Scan for the cell matching the given text and deliver its (x, y) coordinate at center. 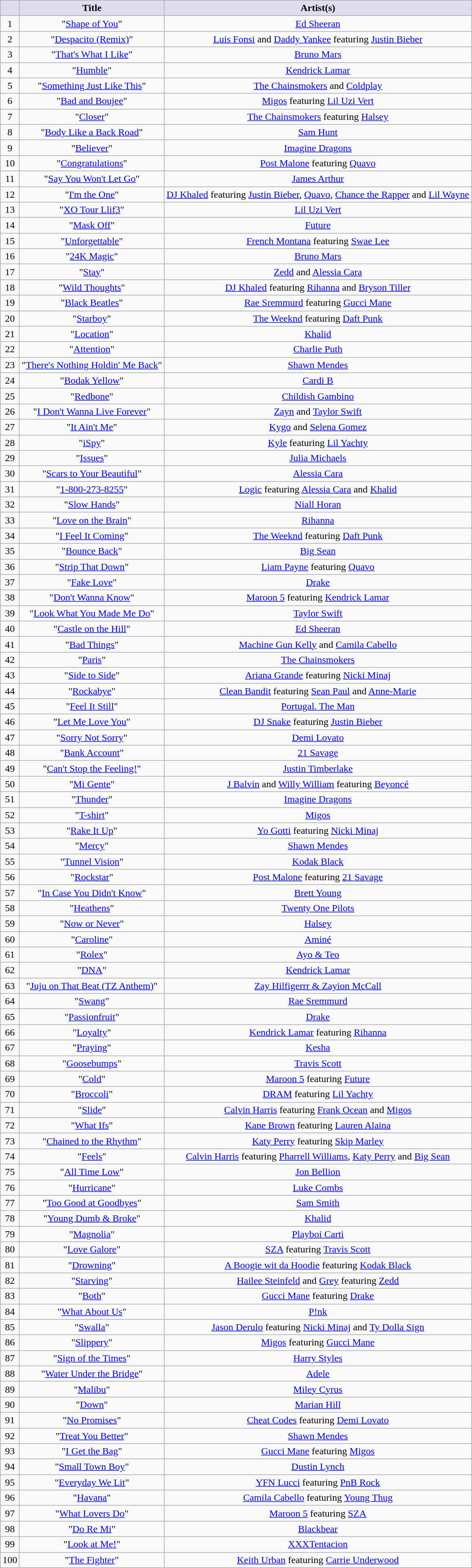
Lil Uzi Vert (318, 210)
"Slide" (92, 1110)
"Scars to Your Beautiful" (92, 474)
"Bad Things" (92, 644)
XXXTentacion (318, 1544)
Zedd and Alessia Cara (318, 272)
71 (10, 1110)
Harry Styles (318, 1358)
"Both" (92, 1296)
Calvin Harris featuring Frank Ocean and Migos (318, 1110)
"24K Magic" (92, 256)
"Bank Account" (92, 753)
"Castle on the Hill" (92, 629)
Migos featuring Gucci Mane (318, 1343)
23 (10, 365)
99 (10, 1544)
French Montana featuring Swae Lee (318, 241)
"Shape of You" (92, 24)
4 (10, 70)
26 (10, 411)
97 (10, 1513)
"Heathens" (92, 908)
65 (10, 1017)
Title (92, 8)
Maroon 5 featuring Future (318, 1079)
Ariana Grande featuring Nicki Minaj (318, 675)
43 (10, 675)
James Arthur (318, 179)
The Chainsmokers featuring Halsey (318, 117)
"Down" (92, 1405)
Travis Scott (318, 1063)
Twenty One Pilots (318, 908)
Big Sean (318, 551)
"Bad and Boujee" (92, 101)
"Swalla" (92, 1327)
"Attention" (92, 349)
20 (10, 318)
DJ Khaled featuring Justin Bieber, Quavo, Chance the Rapper and Lil Wayne (318, 194)
"Bounce Back" (92, 551)
41 (10, 644)
"Magnolia" (92, 1234)
46 (10, 722)
Dustin Lynch (318, 1467)
88 (10, 1374)
61 (10, 955)
83 (10, 1296)
"Issues" (92, 458)
Gucci Mane featuring Migos (318, 1451)
"Loyalty" (92, 1032)
59 (10, 923)
"Do Re Mi" (92, 1529)
78 (10, 1219)
21 (10, 334)
63 (10, 986)
95 (10, 1482)
Yo Gotti featuring Nicki Minaj (318, 830)
79 (10, 1234)
"Let Me Love You" (92, 722)
39 (10, 613)
"Closer" (92, 117)
Cheat Codes featuring Demi Lovato (318, 1420)
"Treat You Better" (92, 1435)
"Feels" (92, 1156)
34 (10, 536)
19 (10, 303)
12 (10, 194)
10 (10, 163)
Marian Hill (318, 1405)
74 (10, 1156)
13 (10, 210)
Sam Hunt (318, 132)
Zay Hilfigerrr & Zayion McCall (318, 986)
"Feel It Still" (92, 707)
93 (10, 1451)
"Malibu" (92, 1389)
"Wild Thoughts" (92, 287)
37 (10, 582)
7 (10, 117)
29 (10, 458)
"Don't Wanna Know" (92, 598)
76 (10, 1188)
"Passionfruit" (92, 1017)
77 (10, 1203)
68 (10, 1063)
"Unforgettable" (92, 241)
Camila Cabello featuring Young Thug (318, 1498)
"Starving" (92, 1281)
"What About Us" (92, 1312)
Clean Bandit featuring Sean Paul and Anne-Marie (318, 691)
87 (10, 1358)
"T-shirt" (92, 815)
Kendrick Lamar featuring Rihanna (318, 1032)
11 (10, 179)
Keith Urban featuring Carrie Underwood (318, 1560)
DJ Khaled featuring Rihanna and Bryson Tiller (318, 287)
Post Malone featuring Quavo (318, 163)
84 (10, 1312)
Blackbear (318, 1529)
J Balvin and Willy William featuring Beyoncé (318, 784)
94 (10, 1467)
Maroon 5 featuring Kendrick Lamar (318, 598)
53 (10, 830)
17 (10, 272)
"Look at Me!" (92, 1544)
"In Case You Didn't Know" (92, 892)
Miley Cyrus (318, 1389)
48 (10, 753)
Logic featuring Alessia Cara and Khalid (318, 489)
62 (10, 970)
"There's Nothing Holdin' Me Back" (92, 365)
"Mercy" (92, 846)
Artist(s) (318, 8)
Post Malone featuring 21 Savage (318, 877)
18 (10, 287)
49 (10, 769)
50 (10, 784)
73 (10, 1141)
25 (10, 396)
"Caroline" (92, 939)
56 (10, 877)
"Hurricane" (92, 1188)
16 (10, 256)
38 (10, 598)
"I Feel It Coming" (92, 536)
85 (10, 1327)
80 (10, 1250)
The Chainsmokers (318, 660)
Luke Combs (318, 1188)
"1-800-273-8255" (92, 489)
Portugal. The Man (318, 707)
31 (10, 489)
"Small Town Boy" (92, 1467)
"Now or Never" (92, 923)
45 (10, 707)
27 (10, 427)
66 (10, 1032)
Playboi Carti (318, 1234)
Calvin Harris featuring Pharrell Williams, Katy Perry and Big Sean (318, 1156)
"Praying" (92, 1048)
"Sign of the Times" (92, 1358)
"No Promises" (92, 1420)
"Chained to the Rhythm" (92, 1141)
"Slippery" (92, 1343)
Kesha (318, 1048)
Maroon 5 featuring SZA (318, 1513)
Brett Young (318, 892)
Future (318, 225)
Migos featuring Lil Uzi Vert (318, 101)
Migos (318, 815)
"Location" (92, 334)
"Love on the Brain" (92, 520)
"Side to Side" (92, 675)
Rae Sremmurd (318, 1001)
96 (10, 1498)
"Despacito (Remix)" (92, 39)
1 (10, 24)
24 (10, 380)
"Body Like a Back Road" (92, 132)
"I'm the One" (92, 194)
"It Ain't Me" (92, 427)
"Rockabye" (92, 691)
"Water Under the Bridge" (92, 1374)
Kyle featuring Lil Yachty (318, 442)
35 (10, 551)
Aminé (318, 939)
30 (10, 474)
Halsey (318, 923)
Charlie Puth (318, 349)
"Rake It Up" (92, 830)
Jason Derulo featuring Nicki Minaj and Ty Dolla Sign (318, 1327)
Sam Smith (318, 1203)
Katy Perry featuring Skip Marley (318, 1141)
91 (10, 1420)
"Paris" (92, 660)
"Thunder" (92, 799)
"All Time Low" (92, 1172)
86 (10, 1343)
81 (10, 1265)
55 (10, 861)
Rihanna (318, 520)
"Too Good at Goodbyes" (92, 1203)
44 (10, 691)
"Redbone" (92, 396)
"Something Just Like This" (92, 86)
"Slow Hands" (92, 505)
"Can't Stop the Feeling!" (92, 769)
6 (10, 101)
Hailee Steinfeld and Grey featuring Zedd (318, 1281)
54 (10, 846)
SZA featuring Travis Scott (318, 1250)
"iSpy" (92, 442)
"Broccoli" (92, 1094)
98 (10, 1529)
"Everyday We Lit" (92, 1482)
Luis Fonsi and Daddy Yankee featuring Justin Bieber (318, 39)
"I Get the Bag" (92, 1451)
82 (10, 1281)
9 (10, 148)
69 (10, 1079)
"Cold" (92, 1079)
Rae Sremmurd featuring Gucci Mane (318, 303)
"Believer" (92, 148)
"DNA" (92, 970)
89 (10, 1389)
Childish Gambino (318, 396)
The Chainsmokers and Coldplay (318, 86)
"Bodak Yellow" (92, 380)
72 (10, 1125)
DJ Snake featuring Justin Bieber (318, 722)
P!nk (318, 1312)
"Humble" (92, 70)
92 (10, 1435)
"Strip That Down" (92, 567)
"Black Beatles" (92, 303)
"XO Tour Llif3" (92, 210)
15 (10, 241)
DRAM featuring Lil Yachty (318, 1094)
Demi Lovato (318, 738)
"Tunnel Vision" (92, 861)
YFN Lucci featuring PnB Rock (318, 1482)
"Fake Love" (92, 582)
57 (10, 892)
100 (10, 1560)
"Love Galore" (92, 1250)
"Sorry Not Sorry" (92, 738)
90 (10, 1405)
51 (10, 799)
Liam Payne featuring Quavo (318, 567)
14 (10, 225)
"Drowning" (92, 1265)
"Congratulations" (92, 163)
"What Lovers Do" (92, 1513)
36 (10, 567)
Adele (318, 1374)
"Juju on That Beat (TZ Anthem)" (92, 986)
Ayo & Teo (318, 955)
"Mi Gente" (92, 784)
Julia Michaels (318, 458)
75 (10, 1172)
67 (10, 1048)
"Mask Off" (92, 225)
58 (10, 908)
22 (10, 349)
40 (10, 629)
Alessia Cara (318, 474)
70 (10, 1094)
33 (10, 520)
Kygo and Selena Gomez (318, 427)
A Boogie wit da Hoodie featuring Kodak Black (318, 1265)
60 (10, 939)
8 (10, 132)
Kodak Black (318, 861)
"Say You Won't Let Go" (92, 179)
"Stay" (92, 272)
Kane Brown featuring Lauren Alaina (318, 1125)
"Havana" (92, 1498)
32 (10, 505)
Gucci Mane featuring Drake (318, 1296)
"The Fighter" (92, 1560)
Justin Timberlake (318, 769)
64 (10, 1001)
"Young Dumb & Broke" (92, 1219)
52 (10, 815)
47 (10, 738)
"Swang" (92, 1001)
Cardi B (318, 380)
Zayn and Taylor Swift (318, 411)
Jon Bellion (318, 1172)
"Rockstar" (92, 877)
Niall Horan (318, 505)
"Look What You Made Me Do" (92, 613)
"I Don't Wanna Live Forever" (92, 411)
"Goosebumps" (92, 1063)
21 Savage (318, 753)
"Starboy" (92, 318)
28 (10, 442)
2 (10, 39)
"What Ifs" (92, 1125)
42 (10, 660)
3 (10, 55)
Taylor Swift (318, 613)
"That's What I Like" (92, 55)
Machine Gun Kelly and Camila Cabello (318, 644)
5 (10, 86)
"Rolex" (92, 955)
